Return (x, y) of the center of cell containing provided text 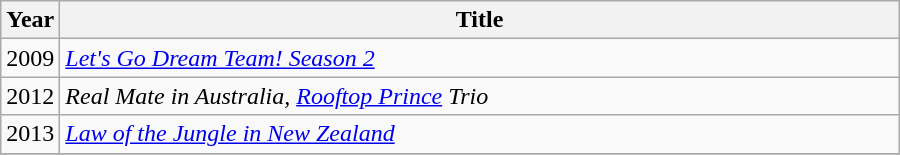
2009 (30, 58)
Title (480, 20)
Let's Go Dream Team! Season 2 (480, 58)
Law of the Jungle in New Zealand (480, 134)
2013 (30, 134)
Year (30, 20)
Real Mate in Australia, Rooftop Prince Trio (480, 96)
2012 (30, 96)
